Locate the cell with the specified text and output its (X, Y) center coordinate. 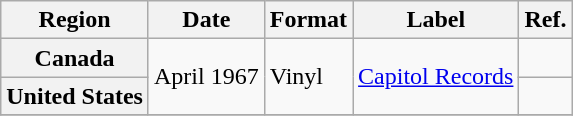
United States (75, 96)
Label (436, 20)
Ref. (546, 20)
April 1967 (206, 77)
Canada (75, 58)
Region (75, 20)
Date (206, 20)
Capitol Records (436, 77)
Format (308, 20)
Vinyl (308, 77)
